From the cell containing the given text, extract its center point as (X, Y) coordinate. 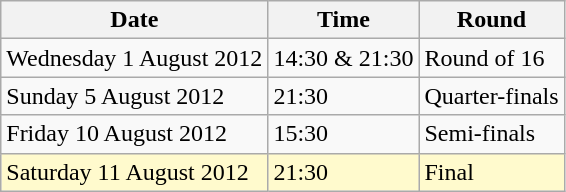
Round (492, 20)
Time (344, 20)
15:30 (344, 134)
Date (134, 20)
Final (492, 172)
14:30 & 21:30 (344, 58)
Wednesday 1 August 2012 (134, 58)
Quarter-finals (492, 96)
Round of 16 (492, 58)
Sunday 5 August 2012 (134, 96)
Semi-finals (492, 134)
Saturday 11 August 2012 (134, 172)
Friday 10 August 2012 (134, 134)
